Capture the cell that displays the provided text and extract its (X, Y) central coordinate. 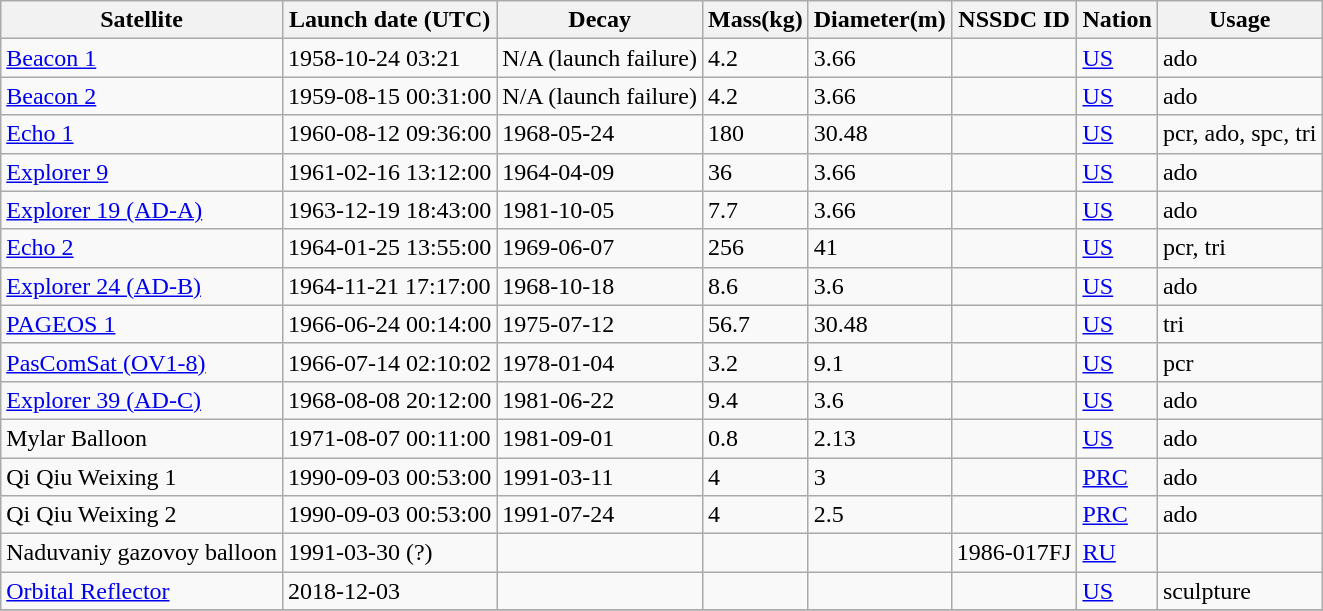
1968-05-24 (600, 134)
7.7 (755, 210)
41 (880, 248)
256 (755, 248)
Beacon 1 (142, 58)
NSSDC ID (1014, 20)
2.5 (880, 515)
pcr (1240, 362)
1981-10-05 (600, 210)
Explorer 19 (AD-A) (142, 210)
1959-08-15 00:31:00 (389, 96)
Decay (600, 20)
1986-017FJ (1014, 553)
Diameter(m) (880, 20)
Usage (1240, 20)
1958-10-24 03:21 (389, 58)
3.2 (755, 362)
Explorer 24 (AD-B) (142, 286)
1975-07-12 (600, 324)
36 (755, 172)
Echo 2 (142, 248)
2.13 (880, 438)
1964-11-21 17:17:00 (389, 286)
Explorer 9 (142, 172)
pcr, tri (1240, 248)
Beacon 2 (142, 96)
Naduvaniy gazovoy balloon (142, 553)
Orbital Reflector (142, 591)
RU (1117, 553)
1966-06-24 00:14:00 (389, 324)
Launch date (UTC) (389, 20)
1969-06-07 (600, 248)
1964-04-09 (600, 172)
1991-03-30 (?) (389, 553)
8.6 (755, 286)
1971-08-07 00:11:00 (389, 438)
Mass(kg) (755, 20)
1978-01-04 (600, 362)
Echo 1 (142, 134)
Qi Qiu Weixing 1 (142, 477)
PasComSat (OV1-8) (142, 362)
1968-08-08 20:12:00 (389, 400)
1964-01-25 13:55:00 (389, 248)
1968-10-18 (600, 286)
Satellite (142, 20)
3 (880, 477)
1966-07-14 02:10:02 (389, 362)
PAGEOS 1 (142, 324)
pcr, ado, spc, tri (1240, 134)
56.7 (755, 324)
tri (1240, 324)
1991-03-11 (600, 477)
1961-02-16 13:12:00 (389, 172)
sculpture (1240, 591)
2018-12-03 (389, 591)
1963-12-19 18:43:00 (389, 210)
9.1 (880, 362)
Mylar Balloon (142, 438)
180 (755, 134)
0.8 (755, 438)
Qi Qiu Weixing 2 (142, 515)
1981-09-01 (600, 438)
1960-08-12 09:36:00 (389, 134)
Nation (1117, 20)
1981-06-22 (600, 400)
1991-07-24 (600, 515)
9.4 (755, 400)
Explorer 39 (AD-C) (142, 400)
